Determine the [X, Y] coordinate at the center of the cell enclosing the given text.  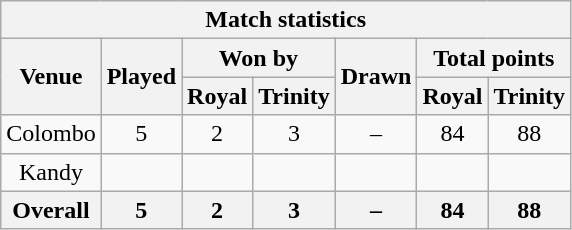
Kandy [51, 172]
Won by [259, 58]
Match statistics [286, 20]
Colombo [51, 134]
Venue [51, 77]
Overall [51, 210]
Drawn [376, 77]
Total points [494, 58]
Played [141, 77]
